For the text-containing cell, return its midpoint in (X, Y) coordinate format. 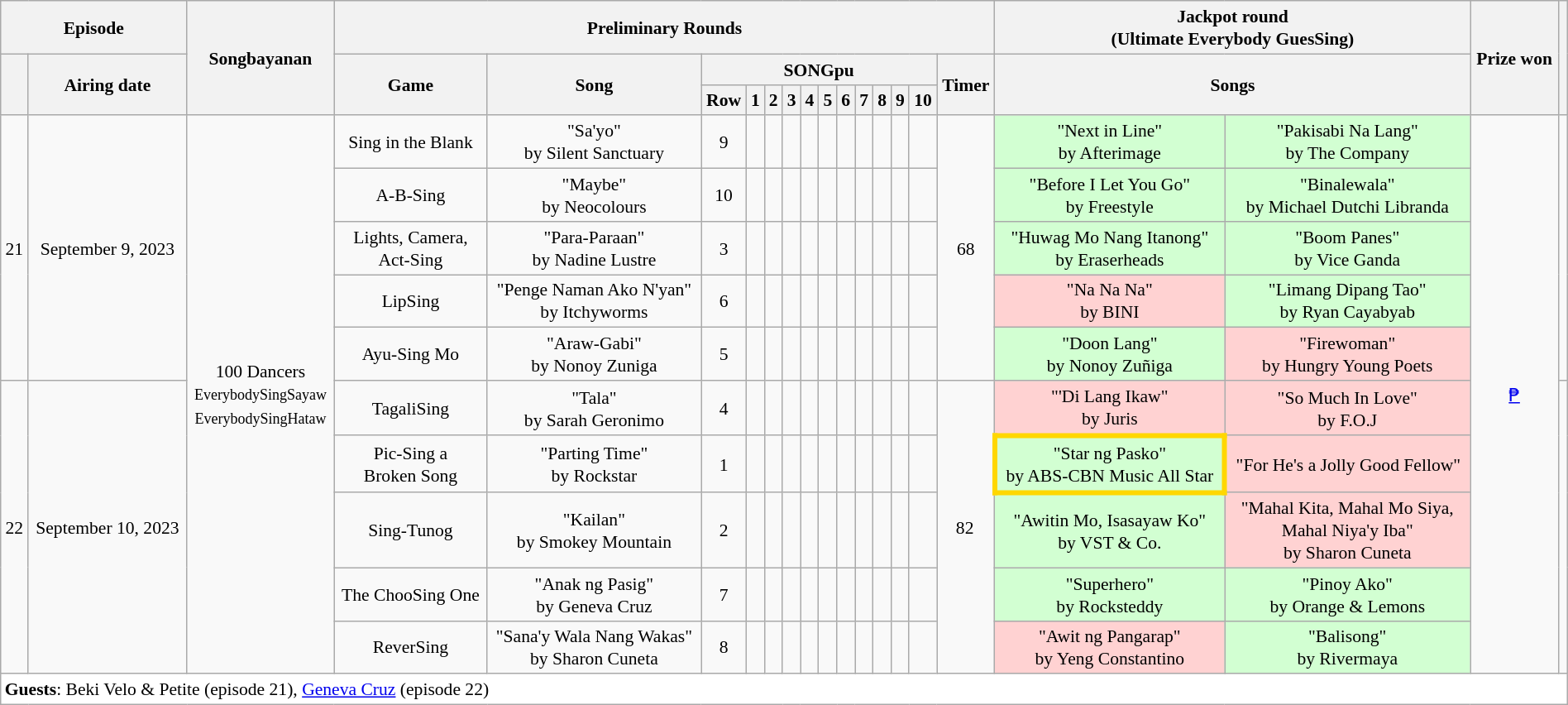
"Before I Let You Go"by Freestyle (1110, 195)
"Anak ng Pasig"by Geneva Cruz (594, 594)
"Penge Naman Ako N'yan"by Itchyworms (594, 301)
Guests: Beki Velo & Petite (episode 21), Geneva Cruz (episode 22) (784, 690)
"Para-Paraan"by Nadine Lustre (594, 248)
"Awitin Mo, Isasayaw Ko"by VST & Co. (1110, 530)
Sing in the Blank (410, 142)
The ChooSing One (410, 594)
"Parting Time"by Rockstar (594, 465)
Songbayanan (261, 58)
September 9, 2023 (108, 248)
Sing-Tunog (410, 530)
"So Much In Love"by F.O.J (1348, 408)
Songs (1232, 84)
TagaliSing (410, 408)
"Firewoman"by Hungry Young Poets (1348, 354)
68 (966, 248)
"Doon Lang"by Nonoy Zuñiga (1110, 354)
"Kailan"by Smokey Mountain (594, 530)
Episode (94, 27)
21 (15, 248)
Lights, Camera,Act-Sing (410, 248)
₱ (1515, 396)
"Sa'yo"by Silent Sanctuary (594, 142)
Game (410, 84)
Prize won (1515, 58)
Row (724, 99)
"Limang Dipang Tao"by Ryan Cayabyab (1348, 301)
A-B-Sing (410, 195)
SONGpu (819, 70)
Airing date (108, 84)
ReverSing (410, 647)
Timer (966, 84)
Ayu-Sing Mo (410, 354)
"Araw-Gabi"by Nonoy Zuniga (594, 354)
Jackpot round(Ultimate Everybody GuesSing) (1232, 27)
82 (966, 527)
"Awit ng Pangarap"by Yeng Constantino (1110, 647)
Pic-Sing aBroken Song (410, 465)
Preliminary Rounds (665, 27)
Song (594, 84)
"Star ng Pasko"by ABS-CBN Music All Star (1110, 465)
"Superhero"by Rocksteddy (1110, 594)
"For He's a Jolly Good Fellow" (1348, 465)
"'Di Lang Ikaw"by Juris (1110, 408)
"Maybe"by Neocolours (594, 195)
"Pinoy Ako"by Orange & Lemons (1348, 594)
"Balisong"by Rivermaya (1348, 647)
"Tala"by Sarah Geronimo (594, 408)
"Boom Panes"by Vice Ganda (1348, 248)
"Pakisabi Na Lang"by The Company (1348, 142)
22 (15, 527)
"Next in Line"by Afterimage (1110, 142)
100 DancersEverybodySingSayawEverybodySingHataw (261, 396)
"Huwag Mo Nang Itanong"by Eraserheads (1110, 248)
September 10, 2023 (108, 527)
"Sana'y Wala Nang Wakas"by Sharon Cuneta (594, 647)
"Na Na Na"by BINI (1110, 301)
LipSing (410, 301)
"Binalewala"by Michael Dutchi Libranda (1348, 195)
"Mahal Kita, Mahal Mo Siya,Mahal Niya'y Iba"by Sharon Cuneta (1348, 530)
